From the cell containing the given text, extract its center point as (x, y) coordinate. 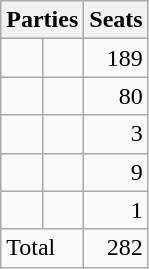
189 (116, 58)
282 (116, 248)
80 (116, 96)
3 (116, 134)
1 (116, 210)
Parties (42, 20)
9 (116, 172)
Total (42, 248)
Seats (116, 20)
